Extract the [X, Y] coordinate from the center of the cell holding the provided text.  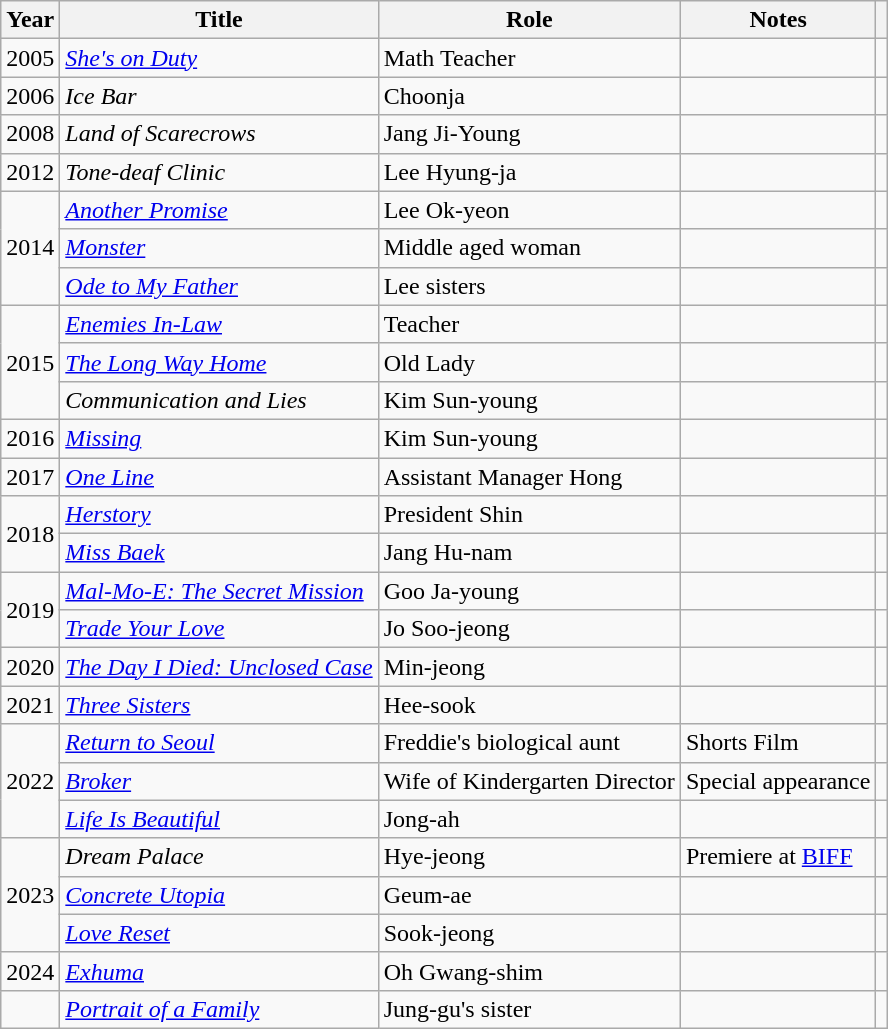
2005 [30, 58]
Wife of Kindergarten Director [529, 781]
Special appearance [778, 781]
Another Promise [219, 210]
2022 [30, 781]
Return to Seoul [219, 743]
President Shin [529, 515]
Concrete Utopia [219, 895]
Min-jeong [529, 667]
Jong-ah [529, 819]
2021 [30, 705]
Sook-jeong [529, 933]
Lee Hyung-ja [529, 172]
The Long Way Home [219, 362]
Lee Ok-yeon [529, 210]
Choonja [529, 96]
2024 [30, 971]
Teacher [529, 324]
Assistant Manager Hong [529, 477]
Portrait of a Family [219, 1009]
Mal-Mo-E: The Secret Mission [219, 591]
Dream Palace [219, 857]
Middle aged woman [529, 248]
Hee-sook [529, 705]
Herstory [219, 515]
Missing [219, 438]
Enemies In-Law [219, 324]
One Line [219, 477]
Jang Ji-Young [529, 134]
Love Reset [219, 933]
Title [219, 20]
Trade Your Love [219, 629]
Premiere at BIFF [778, 857]
2008 [30, 134]
Hye-jeong [529, 857]
Tone-deaf Clinic [219, 172]
Three Sisters [219, 705]
2014 [30, 248]
2018 [30, 534]
2006 [30, 96]
2012 [30, 172]
Life Is Beautiful [219, 819]
2016 [30, 438]
2015 [30, 362]
She's on Duty [219, 58]
Communication and Lies [219, 400]
Math Teacher [529, 58]
Ice Bar [219, 96]
Ode to My Father [219, 286]
2019 [30, 610]
Role [529, 20]
Miss Baek [219, 553]
Oh Gwang-shim [529, 971]
2020 [30, 667]
Year [30, 20]
Freddie's biological aunt [529, 743]
Jang Hu-nam [529, 553]
Jung-gu's sister [529, 1009]
Geum-ae [529, 895]
Lee sisters [529, 286]
2017 [30, 477]
Monster [219, 248]
Old Lady [529, 362]
Broker [219, 781]
Shorts Film [778, 743]
Jo Soo-jeong [529, 629]
Land of Scarecrows [219, 134]
2023 [30, 895]
Goo Ja-young [529, 591]
Notes [778, 20]
Exhuma [219, 971]
The Day I Died: Unclosed Case [219, 667]
